From the cell containing the given text, extract its center point as (x, y) coordinate. 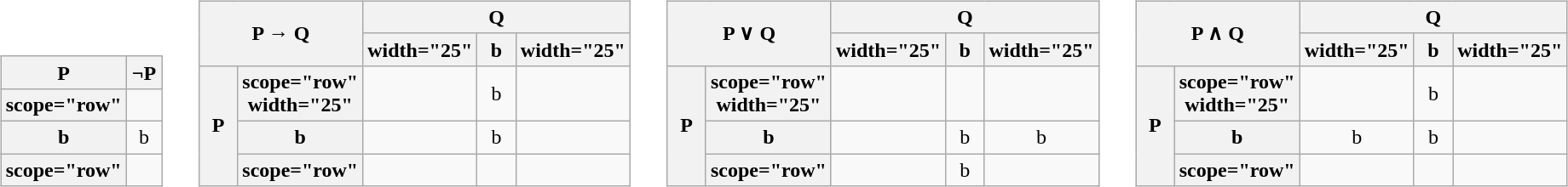
P ∨ Q (750, 33)
P → Q (281, 33)
P ∧ Q (1219, 33)
¬P (144, 72)
